From the cell containing the given text, extract its center point as (X, Y) coordinate. 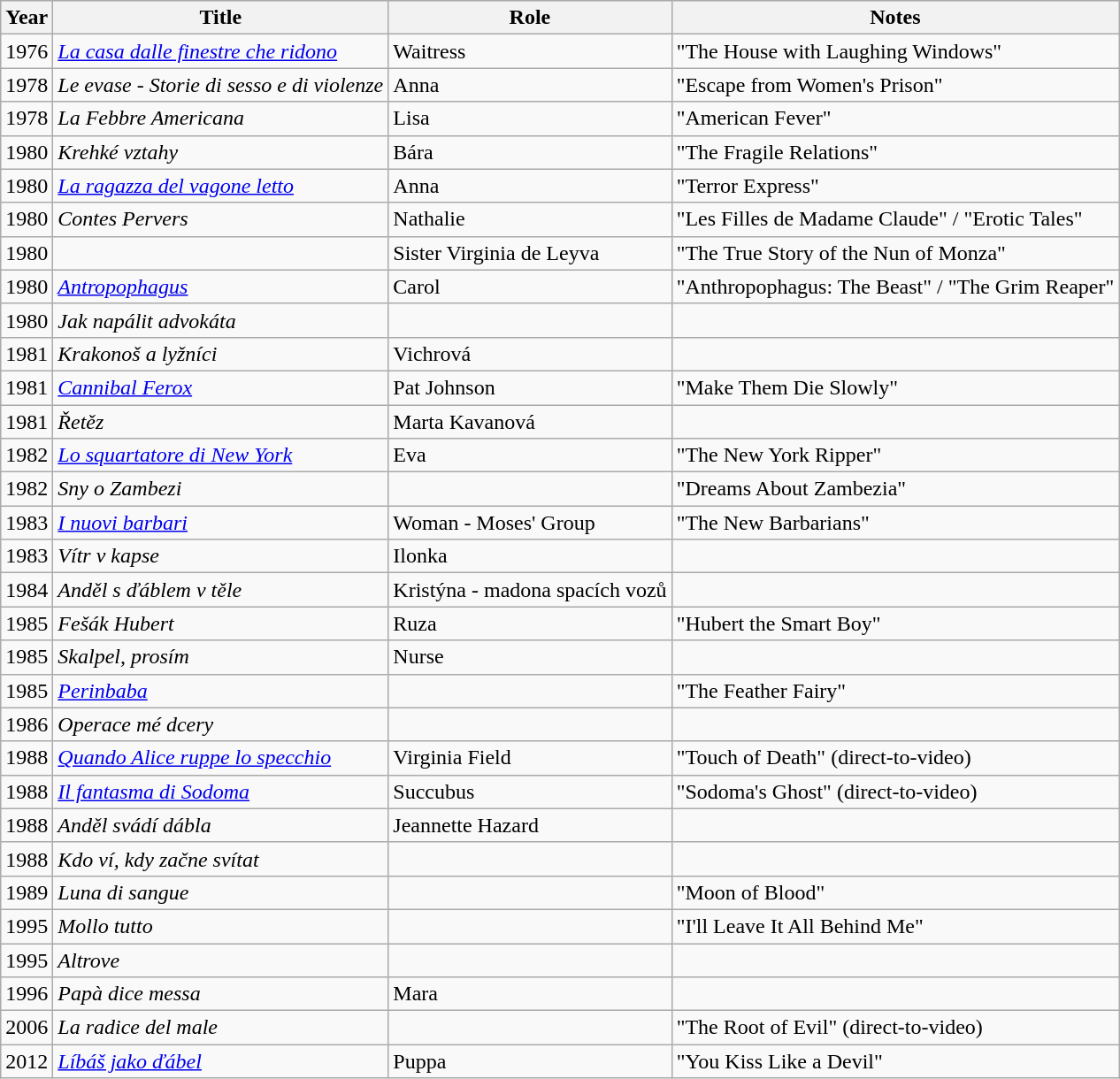
Krakonoš a lyžníci (221, 354)
"Touch of Death" (direct-to-video) (895, 758)
Title (221, 18)
Ruza (530, 624)
Papà dice messa (221, 994)
"Sodoma's Ghost" (direct-to-video) (895, 792)
Succubus (530, 792)
"The True Story of the Nun of Monza" (895, 253)
Antropophagus (221, 287)
"The New York Ripper" (895, 455)
"The Fragile Relations" (895, 152)
Contes Pervers (221, 219)
"The Feather Fairy" (895, 691)
"The New Barbarians" (895, 523)
Le evase - Storie di sesso e di violenze (221, 85)
Líbáš jako ďábel (221, 1061)
Eva (530, 455)
Lo squartatore di New York (221, 455)
Anděl svádí dábla (221, 825)
"Les Filles de Madame Claude" / "Erotic Tales" (895, 219)
Lisa (530, 119)
2012 (27, 1061)
"Dreams About Zambezia" (895, 489)
Il fantasma di Sodoma (221, 792)
"Moon of Blood" (895, 892)
"Anthropophagus: The Beast" / "The Grim Reaper" (895, 287)
Perinbaba (221, 691)
Puppa (530, 1061)
1996 (27, 994)
Sister Virginia de Leyva (530, 253)
Fešák Hubert (221, 624)
Jak napálit advokáta (221, 320)
Kdo ví, kdy začne svítat (221, 859)
La radice del male (221, 1028)
Waitress (530, 51)
Nathalie (530, 219)
"Escape from Women's Prison" (895, 85)
La casa dalle finestre che ridono (221, 51)
"Hubert the Smart Boy" (895, 624)
Vichrová (530, 354)
Carol (530, 287)
1986 (27, 724)
Anděl s ďáblem v těle (221, 590)
Role (530, 18)
"The Root of Evil" (direct-to-video) (895, 1028)
Ilonka (530, 556)
1984 (27, 590)
Marta Kavanová (530, 422)
Year (27, 18)
"American Fever" (895, 119)
Skalpel, prosím (221, 657)
Cannibal Ferox (221, 387)
Jeannette Hazard (530, 825)
Notes (895, 18)
Bára (530, 152)
Woman - Moses' Group (530, 523)
"You Kiss Like a Devil" (895, 1061)
Vítr v kapse (221, 556)
Pat Johnson (530, 387)
Sny o Zambezi (221, 489)
1989 (27, 892)
Quando Alice ruppe lo specchio (221, 758)
2006 (27, 1028)
Virginia Field (530, 758)
Nurse (530, 657)
Altrove (221, 960)
I nuovi barbari (221, 523)
Luna di sangue (221, 892)
"I'll Leave It All Behind Me" (895, 926)
Mara (530, 994)
"Make Them Die Slowly" (895, 387)
La Febbre Americana (221, 119)
Řetěz (221, 422)
Mollo tutto (221, 926)
"The House with Laughing Windows" (895, 51)
Krehké vztahy (221, 152)
1976 (27, 51)
La ragazza del vagone letto (221, 186)
Kristýna - madona spacích vozů (530, 590)
"Terror Express" (895, 186)
Operace mé dcery (221, 724)
